Detect which cell encompasses the target text, then output its [x, y] center coordinate. 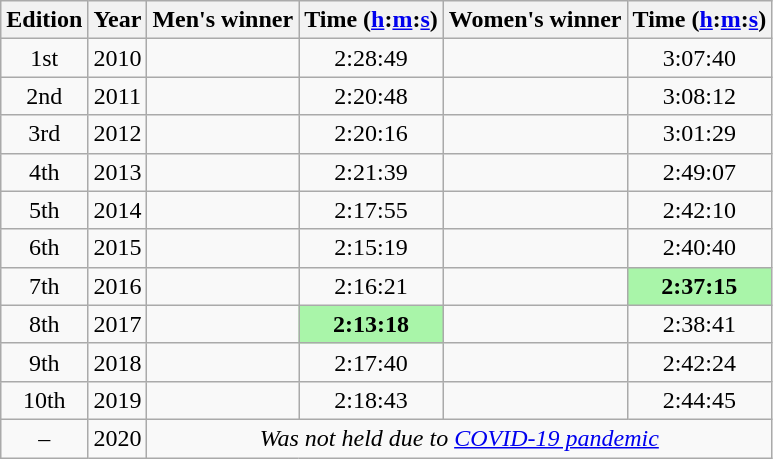
2011 [118, 96]
2:18:43 [372, 400]
6th [44, 248]
Year [118, 20]
2:13:18 [372, 324]
Women's winner [535, 20]
2:20:48 [372, 96]
2:37:15 [700, 286]
2010 [118, 58]
Edition [44, 20]
2017 [118, 324]
Men's winner [223, 20]
2012 [118, 134]
2:42:24 [700, 362]
3rd [44, 134]
5th [44, 210]
2015 [118, 248]
2:16:21 [372, 286]
2:38:41 [700, 324]
2014 [118, 210]
2:15:19 [372, 248]
– [44, 438]
3:01:29 [700, 134]
10th [44, 400]
2013 [118, 172]
3:08:12 [700, 96]
3:07:40 [700, 58]
2016 [118, 286]
2:17:40 [372, 362]
2nd [44, 96]
7th [44, 286]
2018 [118, 362]
2:28:49 [372, 58]
2:42:10 [700, 210]
2:17:55 [372, 210]
8th [44, 324]
2:44:45 [700, 400]
1st [44, 58]
2:20:16 [372, 134]
2020 [118, 438]
4th [44, 172]
2019 [118, 400]
2:49:07 [700, 172]
2:21:39 [372, 172]
9th [44, 362]
2:40:40 [700, 248]
Was not held due to COVID-19 pandemic [460, 438]
